Determine the [X, Y] coordinate at the center of the cell enclosing the given text.  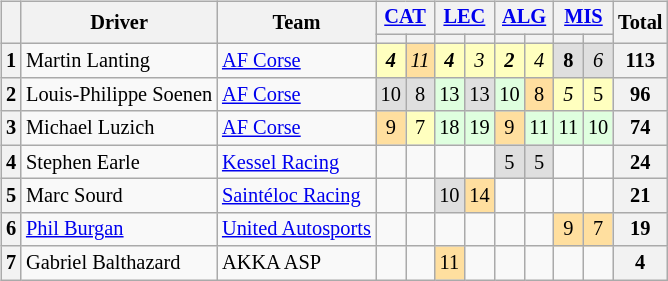
Marc Sourd [119, 196]
LEC [464, 18]
96 [640, 95]
1 [11, 61]
MIS [584, 18]
Martin Lanting [119, 61]
ALG [524, 18]
18 [449, 128]
113 [640, 61]
14 [479, 196]
24 [640, 162]
Saintéloc Racing [296, 196]
United Autosports [296, 229]
Gabriel Balthazard [119, 263]
Driver [119, 22]
21 [640, 196]
Stephen Earle [119, 162]
74 [640, 128]
Phil Burgan [119, 229]
AKKA ASP [296, 263]
Kessel Racing [296, 162]
CAT [406, 18]
Michael Luzich [119, 128]
Total [640, 22]
Louis-Philippe Soenen [119, 95]
Team [296, 22]
